From the cell containing the given text, extract its center point as [X, Y] coordinate. 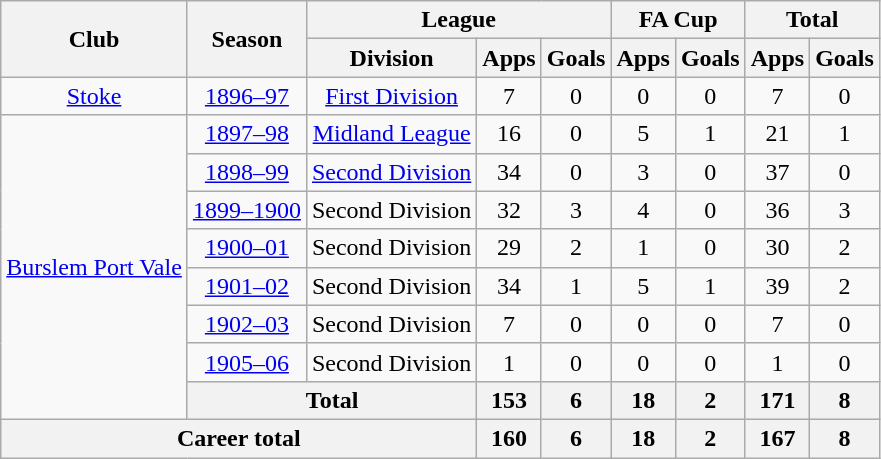
1899–1900 [246, 210]
Midland League [391, 134]
1905–06 [246, 362]
29 [509, 248]
1900–01 [246, 248]
171 [777, 400]
Season [246, 39]
Burslem Port Vale [94, 267]
League [458, 20]
Career total [239, 438]
Club [94, 39]
1901–02 [246, 286]
FA Cup [678, 20]
36 [777, 210]
1898–99 [246, 172]
4 [643, 210]
Division [391, 58]
Stoke [94, 96]
1902–03 [246, 324]
21 [777, 134]
153 [509, 400]
16 [509, 134]
32 [509, 210]
30 [777, 248]
160 [509, 438]
1897–98 [246, 134]
39 [777, 286]
37 [777, 172]
1896–97 [246, 96]
First Division [391, 96]
167 [777, 438]
